Detect which cell encompasses the target text, then output its (x, y) center coordinate. 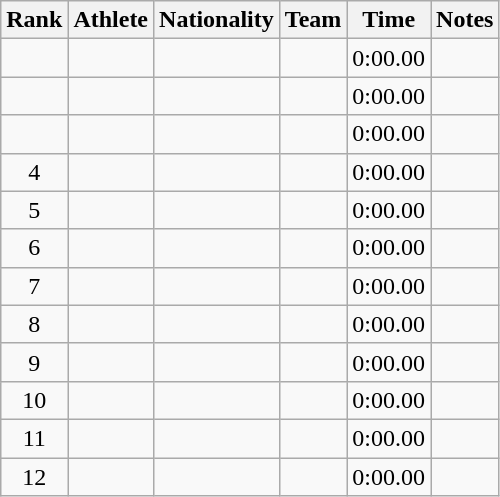
9 (34, 362)
Athlete (111, 20)
Rank (34, 20)
5 (34, 210)
8 (34, 324)
4 (34, 172)
11 (34, 438)
6 (34, 248)
Notes (465, 20)
12 (34, 477)
7 (34, 286)
Nationality (217, 20)
Team (313, 20)
Time (389, 20)
10 (34, 400)
